Locate the cell with the specified text and output its [X, Y] center coordinate. 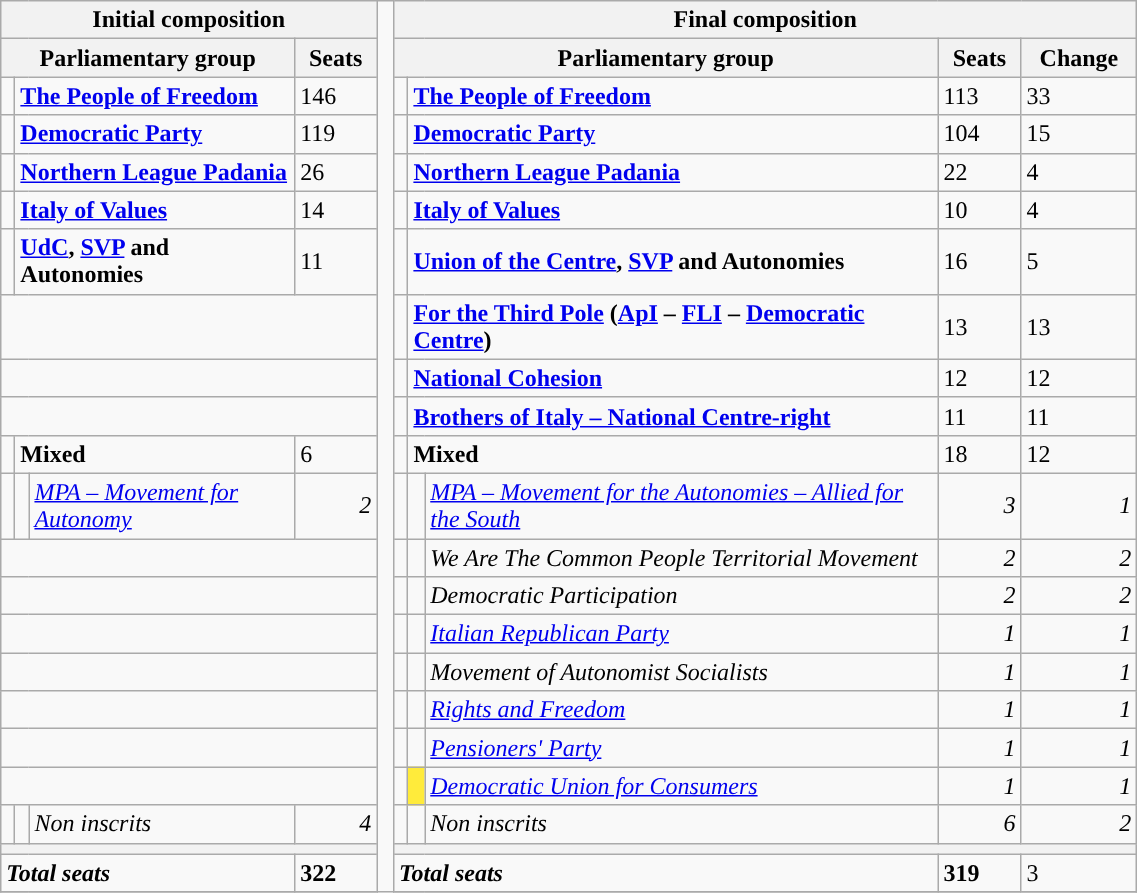
Rights and Freedom [682, 710]
33 [1079, 96]
Initial composition [189, 20]
319 [980, 873]
Democratic Participation [682, 596]
Italian Republican Party [682, 634]
Pensioners' Party [682, 748]
15 [1079, 134]
14 [336, 210]
Final composition [766, 20]
146 [336, 96]
For the Third Pole (ApI – FLI – Democratic Centre) [673, 326]
18 [980, 454]
MPA – Movement for the Autonomies – Allied for the South [682, 506]
Movement of Autonomist Socialists [682, 672]
10 [980, 210]
We Are The Common People Territorial Movement [682, 557]
Change [1079, 58]
Union of the Centre, SVP and Autonomies [673, 262]
Brothers of Italy – National Centre-right [673, 416]
22 [980, 172]
104 [980, 134]
26 [336, 172]
119 [336, 134]
322 [336, 873]
16 [980, 262]
Democratic Union for Consumers [682, 786]
National Cohesion [673, 378]
113 [980, 96]
MPA – Movement for Autonomy [162, 506]
UdC, SVP and Autonomies [155, 262]
5 [1079, 262]
